From the cell containing the given text, extract its center point as [X, Y] coordinate. 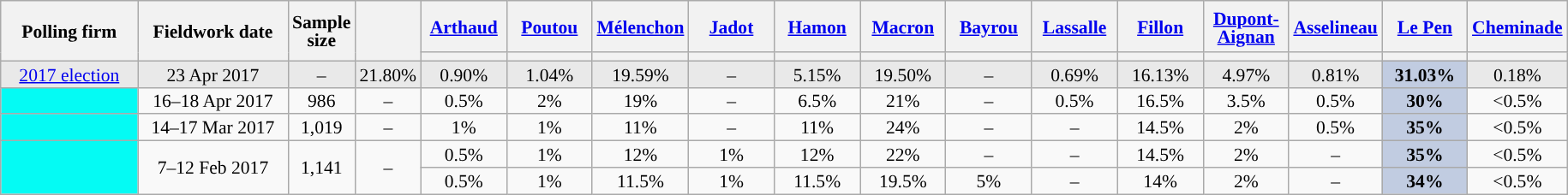
1,141 [321, 168]
5.15% [817, 74]
21.80% [387, 74]
16.13% [1160, 74]
3.5% [1246, 101]
Fillon [1160, 27]
23 Apr 2017 [212, 74]
Dupont-Aignan [1246, 27]
Jadot [731, 27]
24% [903, 128]
16.5% [1160, 101]
Macron [903, 27]
Polling firm [69, 31]
Hamon [817, 27]
19.5% [903, 181]
31.03% [1425, 74]
0.81% [1335, 74]
Poutou [549, 27]
14% [1160, 181]
Arthaud [464, 27]
2017 election [69, 74]
Cheminade [1517, 27]
14–17 Mar 2017 [212, 128]
4.97% [1246, 74]
7–12 Feb 2017 [212, 168]
0.69% [1074, 74]
Lassalle [1074, 27]
0.18% [1517, 74]
Samplesize [321, 31]
19.50% [903, 74]
34% [1425, 181]
Mélenchon [640, 27]
986 [321, 101]
6.5% [817, 101]
5% [989, 181]
1,019 [321, 128]
30% [1425, 101]
16–18 Apr 2017 [212, 101]
19% [640, 101]
19.59% [640, 74]
Bayrou [989, 27]
Asselineau [1335, 27]
Fieldwork date [212, 31]
Le Pen [1425, 27]
22% [903, 154]
21% [903, 101]
0.90% [464, 74]
1.04% [549, 74]
